Determine the [X, Y] coordinate at the center of the cell enclosing the given text.  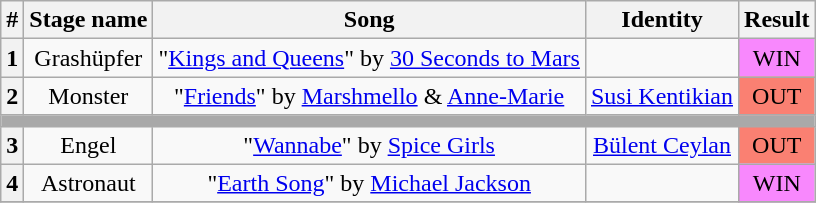
"Wannabe" by Spice Girls [370, 145]
"Earth Song" by Michael Jackson [370, 183]
"Kings and Queens" by 30 Seconds to Mars [370, 58]
Song [370, 20]
Susi Kentikian [662, 96]
"Friends" by Marshmello & Anne-Marie [370, 96]
Stage name [88, 20]
Identity [662, 20]
Result [777, 20]
# [12, 20]
3 [12, 145]
2 [12, 96]
4 [12, 183]
Bülent Ceylan [662, 145]
1 [12, 58]
Monster [88, 96]
Grashüpfer [88, 58]
Astronaut [88, 183]
Engel [88, 145]
